Locate the cell with the specified text and output its (x, y) center coordinate. 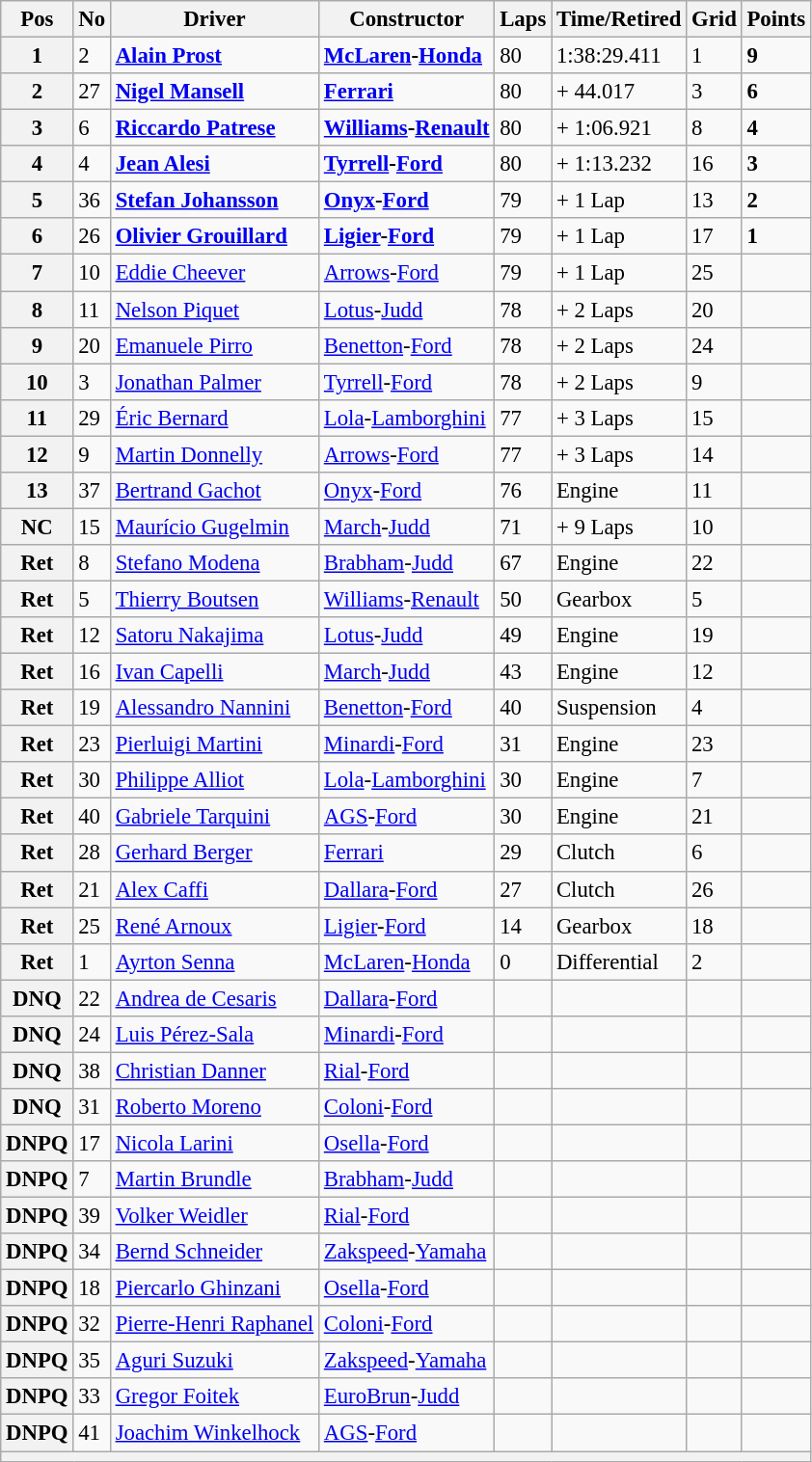
Philippe Alliot (214, 780)
Andrea de Cesaris (214, 998)
Stefano Modena (214, 563)
Nicola Larini (214, 1143)
49 (523, 636)
Differential (619, 961)
39 (92, 1216)
71 (523, 527)
37 (92, 491)
Joachim Winkelhock (214, 1433)
Grid (714, 19)
NC (37, 527)
Jonathan Palmer (214, 382)
Ayrton Senna (214, 961)
+ 1:13.232 (619, 164)
67 (523, 563)
Martin Brundle (214, 1179)
Eddie Cheever (214, 273)
38 (92, 1070)
Bernd Schneider (214, 1252)
EuroBrun-Judd (407, 1397)
43 (523, 672)
35 (92, 1361)
+ 9 Laps (619, 527)
Alex Caffi (214, 889)
Gregor Foitek (214, 1397)
Pierluigi Martini (214, 745)
+ 44.017 (619, 92)
34 (92, 1252)
50 (523, 599)
Alain Prost (214, 56)
Gabriele Tarquini (214, 817)
0 (523, 961)
Laps (523, 19)
Constructor (407, 19)
Time/Retired (619, 19)
Points (775, 19)
Ivan Capelli (214, 672)
Luis Pérez-Sala (214, 1035)
76 (523, 491)
Piercarlo Ghinzani (214, 1288)
Alessandro Nannini (214, 708)
Roberto Moreno (214, 1107)
Volker Weidler (214, 1216)
36 (92, 201)
33 (92, 1397)
Emanuele Pirro (214, 345)
Pierre-Henri Raphanel (214, 1324)
Satoru Nakajima (214, 636)
Christian Danner (214, 1070)
Maurício Gugelmin (214, 527)
Thierry Boutsen (214, 599)
Stefan Johansson (214, 201)
Riccardo Patrese (214, 128)
Bertrand Gachot (214, 491)
32 (92, 1324)
41 (92, 1433)
Olivier Grouillard (214, 236)
Pos (37, 19)
Éric Bernard (214, 418)
Martin Donnelly (214, 454)
Suspension (619, 708)
Aguri Suzuki (214, 1361)
René Arnoux (214, 926)
+ 1:06.921 (619, 128)
No (92, 19)
Driver (214, 19)
1:38:29.411 (619, 56)
Jean Alesi (214, 164)
Gerhard Berger (214, 853)
28 (92, 853)
Nelson Piquet (214, 310)
Nigel Mansell (214, 92)
